Identify which cell holds the provided text, then report its (X, Y) central coordinate. 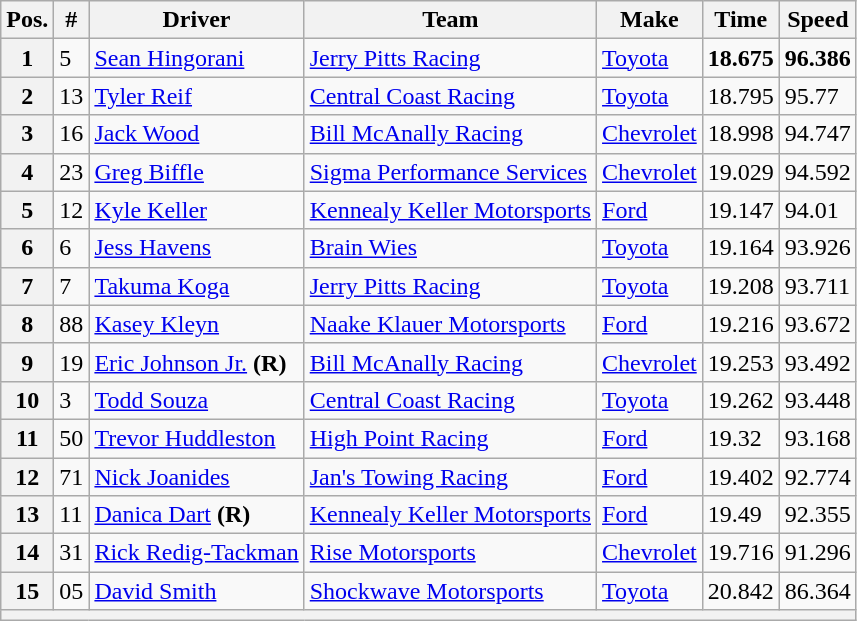
19.32 (740, 438)
Takuma Koga (196, 286)
# (72, 20)
94.747 (818, 134)
Todd Souza (196, 400)
93.492 (818, 362)
19.49 (740, 515)
19.208 (740, 286)
Kasey Kleyn (196, 324)
05 (72, 591)
Speed (818, 20)
16 (72, 134)
Kyle Keller (196, 210)
Sean Hingorani (196, 58)
20.842 (740, 591)
19.253 (740, 362)
19.147 (740, 210)
14 (28, 553)
31 (72, 553)
19.216 (740, 324)
95.77 (818, 96)
Sigma Performance Services (450, 172)
19.262 (740, 400)
93.711 (818, 286)
10 (28, 400)
92.355 (818, 515)
93.672 (818, 324)
86.364 (818, 591)
Brain Wies (450, 248)
18.998 (740, 134)
91.296 (818, 553)
92.774 (818, 477)
88 (72, 324)
9 (28, 362)
15 (28, 591)
Nick Joanides (196, 477)
Team (450, 20)
19.164 (740, 248)
94.592 (818, 172)
50 (72, 438)
Tyler Reif (196, 96)
Time (740, 20)
Jess Havens (196, 248)
2 (28, 96)
High Point Racing (450, 438)
18.675 (740, 58)
18.795 (740, 96)
19.716 (740, 553)
71 (72, 477)
19.029 (740, 172)
93.168 (818, 438)
8 (28, 324)
1 (28, 58)
David Smith (196, 591)
Eric Johnson Jr. (R) (196, 362)
Greg Biffle (196, 172)
Danica Dart (R) (196, 515)
4 (28, 172)
19 (72, 362)
94.01 (818, 210)
23 (72, 172)
96.386 (818, 58)
Jan's Towing Racing (450, 477)
Naake Klauer Motorsports (450, 324)
19.402 (740, 477)
Jack Wood (196, 134)
Trevor Huddleston (196, 438)
Make (650, 20)
Pos. (28, 20)
93.448 (818, 400)
Shockwave Motorsports (450, 591)
Driver (196, 20)
Rise Motorsports (450, 553)
Rick Redig-Tackman (196, 553)
93.926 (818, 248)
